Pinpoint the cell where the given text exists, returning its [x, y] midpoint coordinate. 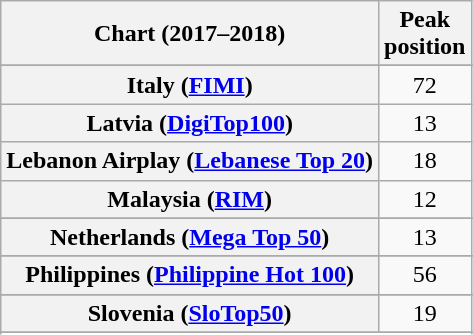
72 [425, 85]
Malaysia (RIM) [190, 199]
Lebanon Airplay (Lebanese Top 20) [190, 161]
18 [425, 161]
Chart (2017–2018) [190, 34]
Philippines (Philippine Hot 100) [190, 275]
56 [425, 275]
Peakposition [425, 34]
Italy (FIMI) [190, 85]
19 [425, 313]
12 [425, 199]
Latvia (DigiTop100) [190, 123]
Slovenia (SloTop50) [190, 313]
Netherlands (Mega Top 50) [190, 237]
